Find where the given text appears and provide that cell's center as [x, y] coordinate. 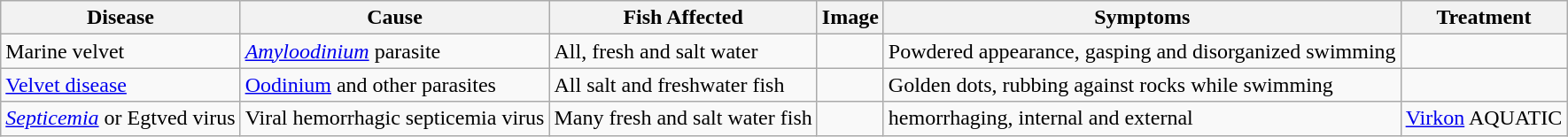
Symptoms [1142, 18]
Many fresh and salt water fish [683, 118]
Oodinium and other parasites [395, 85]
hemorrhaging, internal and external [1142, 118]
Powdered appearance, gasping and disorganized swimming [1142, 51]
All, fresh and salt water [683, 51]
Virkon AQUATIC [1484, 118]
Fish Affected [683, 18]
Marine velvet [120, 51]
Viral hemorrhagic septicemia virus [395, 118]
Septicemia or Egtved virus [120, 118]
Cause [395, 18]
Image [850, 18]
Velvet disease [120, 85]
All salt and freshwater fish [683, 85]
Disease [120, 18]
Golden dots, rubbing against rocks while swimming [1142, 85]
Amyloodinium parasite [395, 51]
Treatment [1484, 18]
